Detect which cell encompasses the target text, then output its (X, Y) center coordinate. 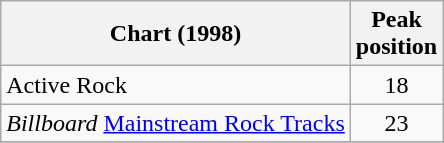
23 (396, 123)
Billboard Mainstream Rock Tracks (176, 123)
Chart (1998) (176, 34)
18 (396, 85)
Peakposition (396, 34)
Active Rock (176, 85)
